Detect which cell encompasses the target text, then output its (x, y) center coordinate. 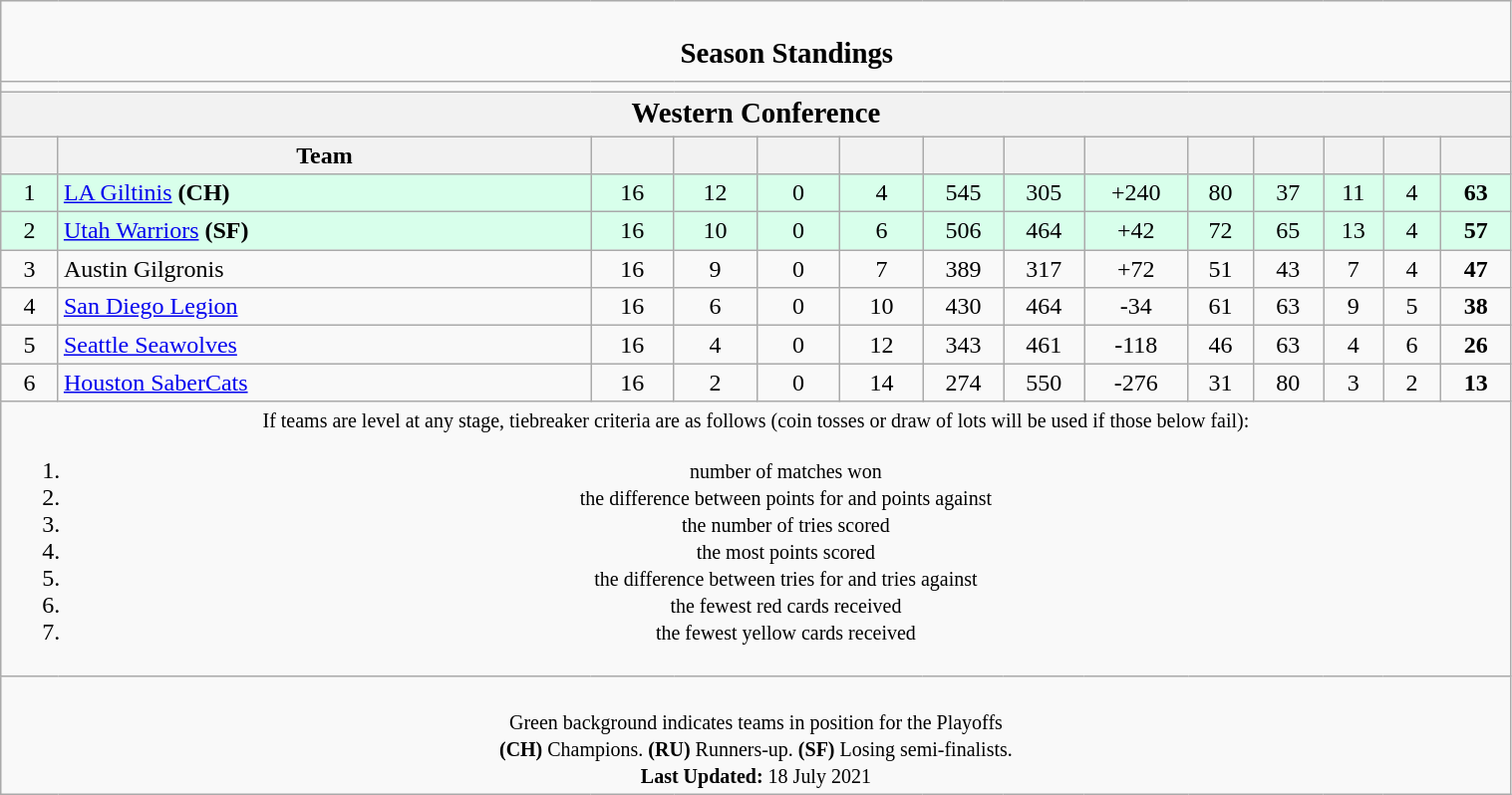
Team (324, 154)
26 (1475, 345)
Seattle Seawolves (324, 345)
389 (963, 269)
+42 (1136, 231)
343 (963, 345)
545 (963, 193)
Houston SaberCats (324, 383)
31 (1220, 383)
+72 (1136, 269)
Green background indicates teams in position for the Playoffs (CH) Champions. (RU) Runners-up. (SF) Losing semi-finalists. Last Updated: 18 July 2021 (756, 735)
-34 (1136, 307)
37 (1288, 193)
47 (1475, 269)
-118 (1136, 345)
43 (1288, 269)
72 (1220, 231)
65 (1288, 231)
317 (1045, 269)
38 (1475, 307)
430 (963, 307)
506 (963, 231)
1 (30, 193)
Utah Warriors (SF) (324, 231)
San Diego Legion (324, 307)
57 (1475, 231)
461 (1045, 345)
Austin Gilgronis (324, 269)
14 (881, 383)
46 (1220, 345)
51 (1220, 269)
-276 (1136, 383)
Western Conference (756, 114)
61 (1220, 307)
LA Giltinis (CH) (324, 193)
305 (1045, 193)
550 (1045, 383)
+240 (1136, 193)
274 (963, 383)
11 (1354, 193)
